Extract the [x, y] coordinate from the center of the cell holding the provided text.  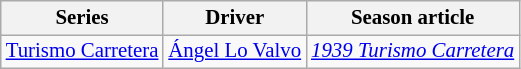
1939 Turismo Carretera [412, 51]
Turismo Carretera [82, 51]
Series [82, 18]
Driver [234, 18]
Ángel Lo Valvo [234, 51]
Season article [412, 18]
